Return the (X, Y) coordinate for the center point of the cell that contains the specified text.  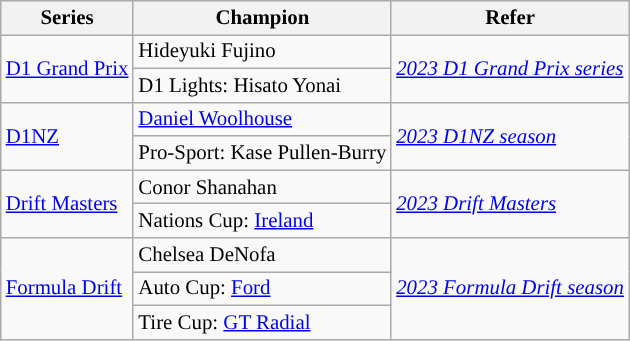
Pro-Sport: Kase Pullen-Burry (262, 153)
D1 Lights: Hisato Yonai (262, 85)
Auto Cup: Ford (262, 288)
2023 D1 Grand Prix series (510, 68)
2023 Drift Masters (510, 204)
Conor Shanahan (262, 187)
Nations Cup: Ireland (262, 221)
Chelsea DeNofa (262, 255)
2023 Formula Drift season (510, 289)
Champion (262, 18)
2023 D1NZ season (510, 136)
Series (68, 18)
Hideyuki Fujino (262, 51)
Formula Drift (68, 289)
Drift Masters (68, 204)
D1NZ (68, 136)
Refer (510, 18)
Tire Cup: GT Radial (262, 322)
Daniel Woolhouse (262, 119)
D1 Grand Prix (68, 68)
